Detect which cell encompasses the target text, then output its [x, y] center coordinate. 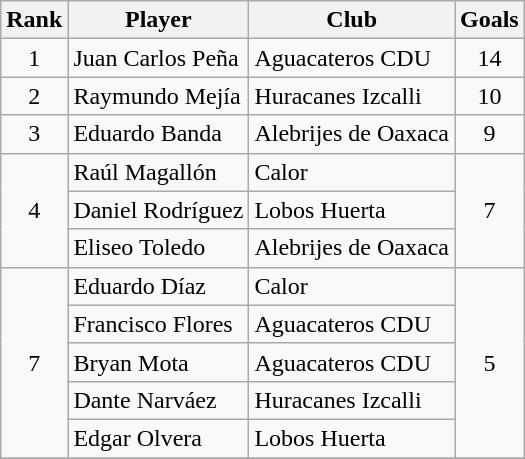
Daniel Rodríguez [158, 210]
9 [489, 134]
Rank [34, 20]
Eduardo Díaz [158, 286]
5 [489, 362]
Francisco Flores [158, 324]
Edgar Olvera [158, 438]
Goals [489, 20]
Raúl Magallón [158, 172]
Bryan Mota [158, 362]
Dante Narváez [158, 400]
Club [352, 20]
Eliseo Toledo [158, 248]
Raymundo Mejía [158, 96]
1 [34, 58]
2 [34, 96]
14 [489, 58]
3 [34, 134]
4 [34, 210]
Player [158, 20]
Eduardo Banda [158, 134]
10 [489, 96]
Juan Carlos Peña [158, 58]
